Return (X, Y) of the center of cell containing provided text 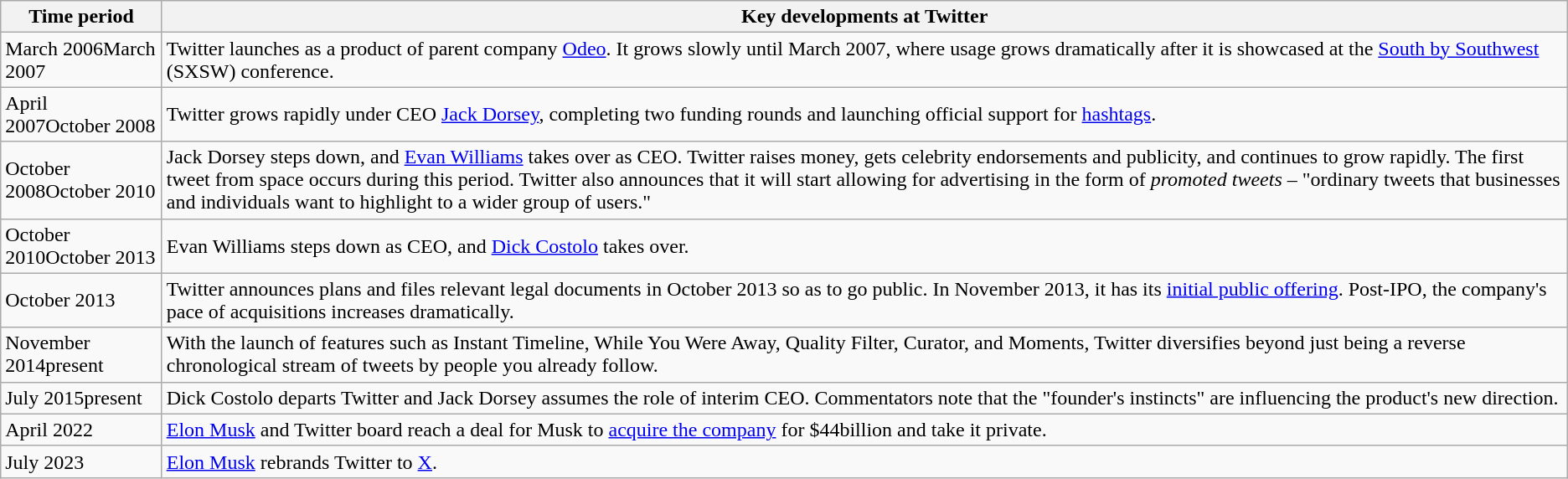
Twitter grows rapidly under CEO Jack Dorsey, completing two funding rounds and launching official support for hashtags. (864, 114)
Elon Musk rebrands Twitter to X. (864, 461)
Time period (81, 17)
Elon Musk and Twitter board reach a deal for Musk to acquire the company for $44billion and take it private. (864, 430)
July 2023 (81, 461)
October 2008October 2010 (81, 180)
April 2022 (81, 430)
Key developments at Twitter (864, 17)
October 2013 (81, 300)
Evan Williams steps down as CEO, and Dick Costolo takes over. (864, 246)
October 2010October 2013 (81, 246)
March 2006March 2007 (81, 60)
November 2014present (81, 355)
April 2007October 2008 (81, 114)
July 2015present (81, 398)
